Identify which cell holds the provided text, then report its (x, y) central coordinate. 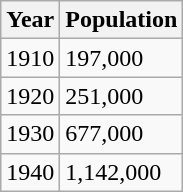
251,000 (122, 96)
1,142,000 (122, 172)
Year (30, 20)
1940 (30, 172)
1910 (30, 58)
1920 (30, 96)
677,000 (122, 134)
197,000 (122, 58)
1930 (30, 134)
Population (122, 20)
